Locate the cell with the specified text and output its [X, Y] center coordinate. 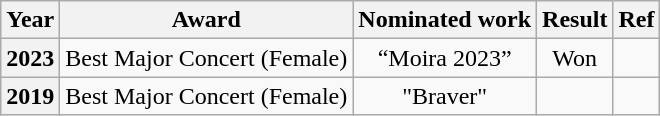
Award [206, 20]
"Braver" [445, 96]
Nominated work [445, 20]
Won [575, 58]
“Moira 2023” [445, 58]
Result [575, 20]
Ref [636, 20]
Year [30, 20]
2019 [30, 96]
2023 [30, 58]
